Pinpoint the cell where the given text exists, returning its [X, Y] midpoint coordinate. 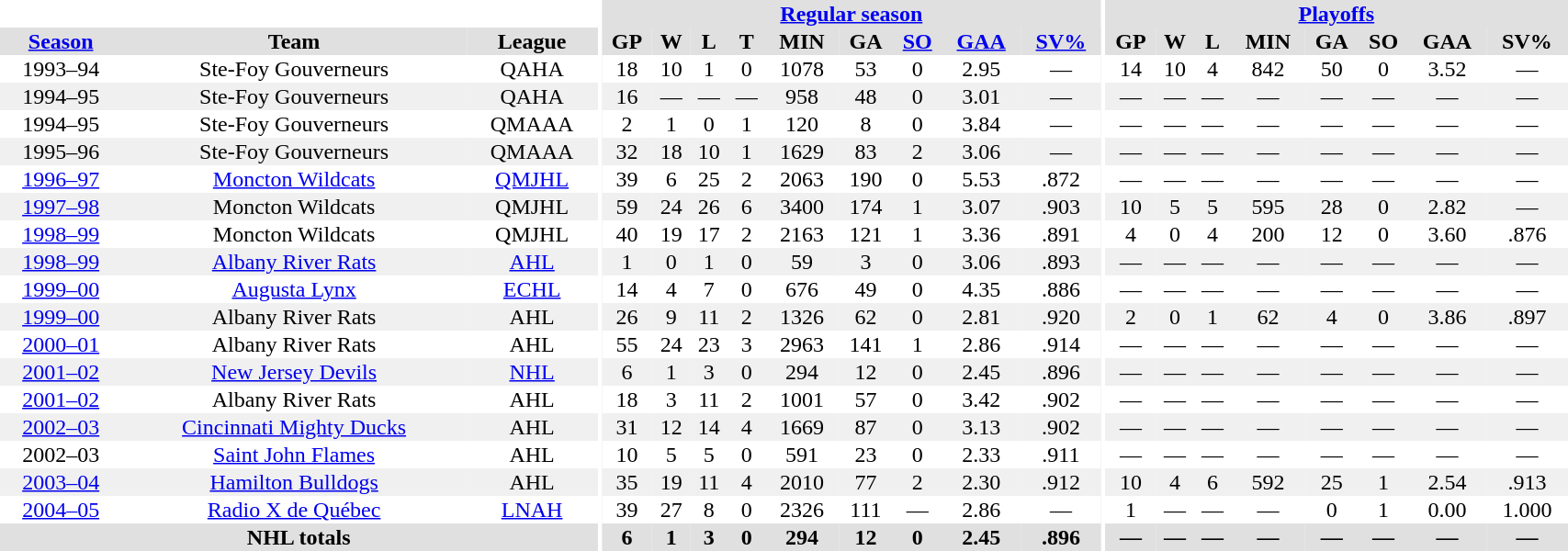
121 [865, 234]
1996–97 [61, 179]
Hamilton Bulldogs [294, 482]
842 [1269, 69]
200 [1269, 234]
2326 [802, 510]
T [746, 41]
2163 [802, 234]
.893 [1061, 262]
Saint John Flames [294, 455]
676 [802, 289]
53 [865, 69]
55 [626, 344]
2063 [802, 179]
Augusta Lynx [294, 289]
Team [294, 41]
1078 [802, 69]
3.86 [1448, 317]
NHL [532, 372]
595 [1269, 207]
2963 [802, 344]
111 [865, 510]
1001 [802, 399]
2.95 [981, 69]
.912 [1061, 482]
1997–98 [61, 207]
3.52 [1448, 69]
3.84 [981, 124]
958 [802, 96]
.903 [1061, 207]
.913 [1527, 482]
16 [626, 96]
Radio X de Québec [294, 510]
.914 [1061, 344]
2.82 [1448, 207]
3.36 [981, 234]
.920 [1061, 317]
7 [709, 289]
77 [865, 482]
1326 [802, 317]
591 [802, 455]
120 [802, 124]
2003–04 [61, 482]
2004–05 [61, 510]
ECHL [532, 289]
592 [1269, 482]
NHL totals [299, 537]
49 [865, 289]
3.42 [981, 399]
1669 [802, 427]
.876 [1527, 234]
5.53 [981, 179]
2000–01 [61, 344]
2.30 [981, 482]
3.13 [981, 427]
50 [1332, 69]
83 [865, 152]
57 [865, 399]
9 [671, 317]
Season [61, 41]
3.07 [981, 207]
28 [1332, 207]
.911 [1061, 455]
87 [865, 427]
1993–94 [61, 69]
174 [865, 207]
48 [865, 96]
League [532, 41]
Playoffs [1336, 14]
2.33 [981, 455]
40 [626, 234]
2010 [802, 482]
1.000 [1527, 510]
Regular season [852, 14]
35 [626, 482]
3400 [802, 207]
.897 [1527, 317]
27 [671, 510]
LNAH [532, 510]
3.60 [1448, 234]
3.01 [981, 96]
New Jersey Devils [294, 372]
.872 [1061, 179]
32 [626, 152]
141 [865, 344]
17 [709, 234]
31 [626, 427]
1629 [802, 152]
.891 [1061, 234]
2.81 [981, 317]
4.35 [981, 289]
0.00 [1448, 510]
Cincinnati Mighty Ducks [294, 427]
2.54 [1448, 482]
1995–96 [61, 152]
.886 [1061, 289]
190 [865, 179]
